Extract the (x, y) coordinate from the center of the cell holding the provided text.  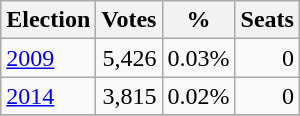
Votes (129, 20)
3,815 (129, 96)
0.02% (198, 96)
0.03% (198, 58)
Election (48, 20)
2009 (48, 58)
Seats (267, 20)
5,426 (129, 58)
% (198, 20)
2014 (48, 96)
